For the text-containing cell, return its midpoint in (x, y) coordinate format. 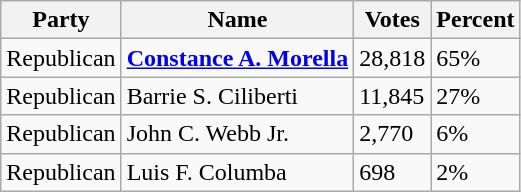
John C. Webb Jr. (238, 134)
Percent (476, 20)
Constance A. Morella (238, 58)
698 (392, 172)
27% (476, 96)
2% (476, 172)
2,770 (392, 134)
Barrie S. Ciliberti (238, 96)
Name (238, 20)
65% (476, 58)
6% (476, 134)
Party (61, 20)
28,818 (392, 58)
Luis F. Columba (238, 172)
Votes (392, 20)
11,845 (392, 96)
